Search for the cell housing the specified text and yield its (X, Y) center coordinate. 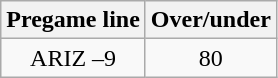
ARIZ –9 (74, 58)
80 (210, 58)
Over/under (210, 20)
Pregame line (74, 20)
